Determine the [X, Y] coordinate at the center of the cell enclosing the given text.  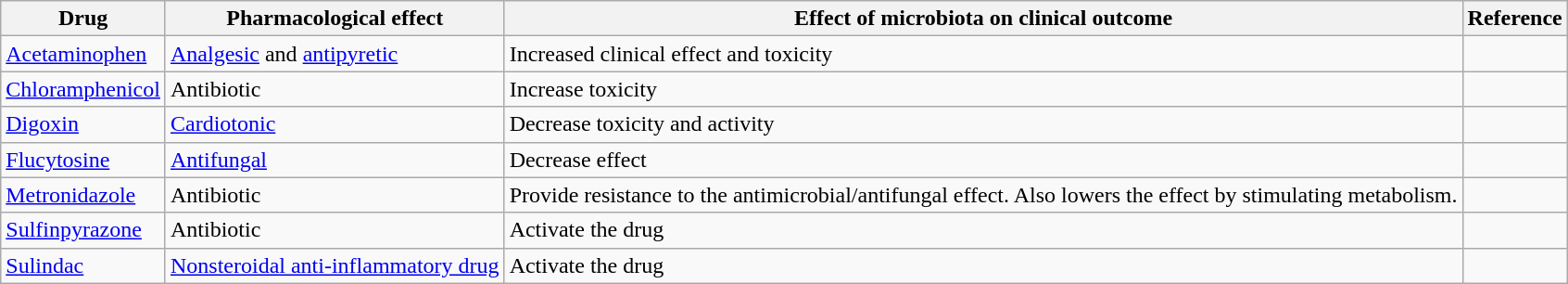
Decrease effect [983, 160]
Nonsteroidal anti-inflammatory drug [335, 265]
Provide resistance to the antimicrobial/antifungal effect. Also lowers the effect by stimulating metabolism. [983, 195]
Cardiotonic [335, 124]
Digoxin [83, 124]
Reference [1514, 19]
Sulfinpyrazone [83, 230]
Increase toxicity [983, 89]
Chloramphenicol [83, 89]
Pharmacological effect [335, 19]
Increased clinical effect and toxicity [983, 54]
Acetaminophen [83, 54]
Analgesic and antipyretic [335, 54]
Sulindac [83, 265]
Drug [83, 19]
Flucytosine [83, 160]
Effect of microbiota on clinical outcome [983, 19]
Metronidazole [83, 195]
Antifungal [335, 160]
Decrease toxicity and activity [983, 124]
